Return (x, y) of the center of cell containing provided text 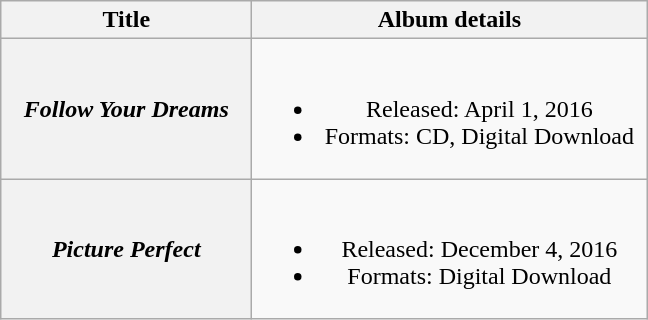
Released: April 1, 2016Formats: CD, Digital Download (450, 109)
Follow Your Dreams (126, 109)
Picture Perfect (126, 249)
Album details (450, 20)
Title (126, 20)
Released: December 4, 2016Formats: Digital Download (450, 249)
